Search for the cell housing the specified text and yield its [x, y] center coordinate. 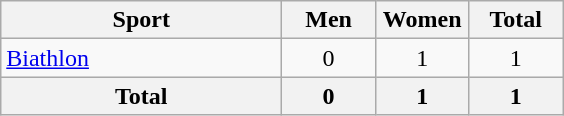
Women [422, 20]
Men [329, 20]
Biathlon [142, 58]
Sport [142, 20]
